Find where the given text appears and provide that cell's center as (X, Y) coordinate. 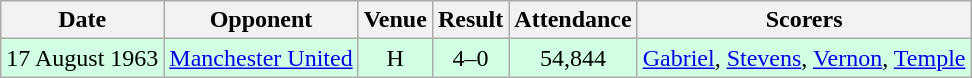
Venue (395, 20)
Attendance (573, 20)
H (395, 58)
Date (82, 20)
Manchester United (261, 58)
Result (470, 20)
54,844 (573, 58)
4–0 (470, 58)
17 August 1963 (82, 58)
Scorers (804, 20)
Gabriel, Stevens, Vernon, Temple (804, 58)
Opponent (261, 20)
